Output the (x, y) coordinate of the center of the cell containing the given text.  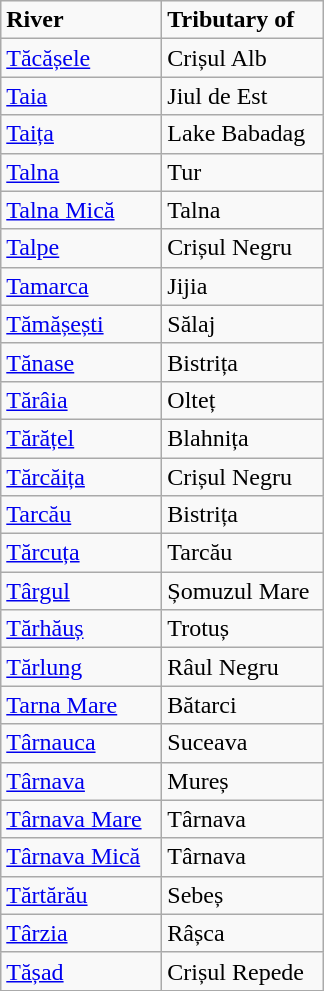
Sălaj (242, 324)
Tributary of (242, 20)
Sebeș (242, 895)
Râșca (242, 933)
Târnauca (82, 743)
Tărhăuș (82, 629)
Târzia (82, 933)
Blahnița (242, 438)
Târnava Mică (82, 857)
Olteț (242, 400)
Tăcășele (82, 58)
Râul Negru (242, 667)
Taița (82, 134)
Lake Babadag (242, 134)
Tănase (82, 362)
Bătarci (242, 705)
Taia (82, 96)
Tărtărău (82, 895)
Șomuzul Mare (242, 591)
Talpe (82, 248)
Tur (242, 172)
Jijia (242, 286)
Târgul (82, 591)
Talna Mică (82, 210)
Crișul Repede (242, 971)
Tărcuța (82, 553)
Tărățel (82, 438)
Mureș (242, 781)
Trotuș (242, 629)
Tărlung (82, 667)
Tamarca (82, 286)
River (82, 20)
Tășad (82, 971)
Tărâia (82, 400)
Crișul Alb (242, 58)
Tarna Mare (82, 705)
Tărcăița (82, 477)
Tămășești (82, 324)
Jiul de Est (242, 96)
Târnava Mare (82, 819)
Suceava (242, 743)
